Scan for the cell matching the given text and deliver its (x, y) coordinate at center. 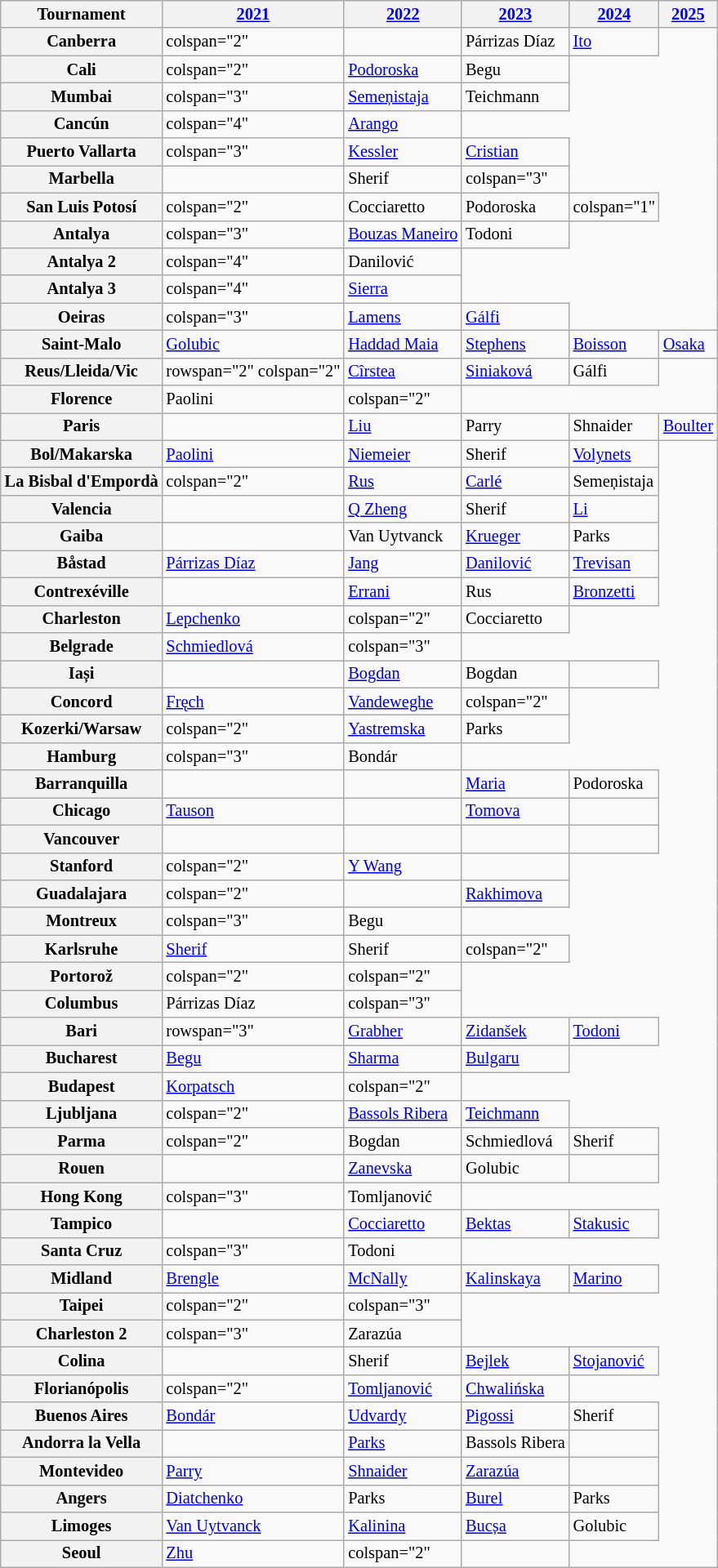
Colina (82, 1361)
Boulter (688, 426)
Vancouver (82, 839)
Boisson (614, 344)
colspan="1" (614, 207)
Zhu (253, 1553)
Parma (82, 1141)
2021 (253, 14)
Mumbai (82, 96)
Osaka (688, 344)
Grabher (403, 1031)
Stephens (515, 344)
Stakusic (614, 1223)
Kozerki/Warsaw (82, 728)
Gaiba (82, 537)
Bronzetti (614, 591)
Sharma (403, 1058)
Concord (82, 702)
Tauson (253, 811)
Burel (515, 1499)
La Bisbal d'Empordà (82, 481)
Bucharest (82, 1058)
Seoul (82, 1553)
Ljubljana (82, 1114)
Siniaková (515, 372)
Midland (82, 1279)
Krueger (515, 537)
Trevisan (614, 563)
Andorra la Vella (82, 1443)
Hong Kong (82, 1196)
Taipei (82, 1306)
Udvardy (403, 1416)
Tournament (82, 14)
rowspan="3" (253, 1031)
Charleston (82, 619)
Oeiras (82, 317)
San Luis Potosí (82, 207)
Rakhimova (515, 893)
rowspan="2" colspan="2" (253, 372)
Cîrstea (403, 372)
Chwalińska (515, 1388)
Antalya 3 (82, 289)
Limoges (82, 1526)
Kalinina (403, 1526)
Q Zheng (403, 509)
Lamens (403, 317)
Stojanović (614, 1361)
Jang (403, 563)
Zanevska (403, 1169)
Lepchenko (253, 619)
Bari (82, 1031)
Maria (515, 784)
Kessler (403, 152)
Iași (82, 674)
Cancún (82, 124)
Karlsruhe (82, 949)
Chicago (82, 811)
Montevideo (82, 1471)
Angers (82, 1499)
Florianópolis (82, 1388)
Antalya (82, 234)
Haddad Maia (403, 344)
Belgrade (82, 646)
Barranquilla (82, 784)
Ito (614, 42)
Pigossi (515, 1416)
Canberra (82, 42)
Korpatsch (253, 1086)
Båstad (82, 563)
Diatchenko (253, 1499)
Bulgaru (515, 1058)
Guadalajara (82, 893)
Budapest (82, 1086)
Tomova (515, 811)
Reus/Lleida/Vic (82, 372)
Y Wang (403, 866)
Portorož (82, 976)
Buenos Aires (82, 1416)
Valencia (82, 509)
Li (614, 509)
Liu (403, 426)
Antalya 2 (82, 261)
Bucșa (515, 1526)
Cali (82, 69)
Carlé (515, 481)
2024 (614, 14)
Stanford (82, 866)
Contrexéville (82, 591)
Marbella (82, 179)
Bejlek (515, 1361)
Errani (403, 591)
Paris (82, 426)
Bol/Makarska (82, 454)
Bouzas Maneiro (403, 234)
Zidanšek (515, 1031)
Niemeier (403, 454)
Sierra (403, 289)
2023 (515, 14)
Kalinskaya (515, 1279)
Vandeweghe (403, 702)
Montreux (82, 921)
Florence (82, 399)
Brengle (253, 1279)
Marino (614, 1279)
Bektas (515, 1223)
Puerto Vallarta (82, 152)
Arango (403, 124)
Columbus (82, 1004)
Yastremska (403, 728)
2025 (688, 14)
Volynets (614, 454)
Charleston 2 (82, 1334)
Fręch (253, 702)
Hamburg (82, 756)
2022 (403, 14)
Cristian (515, 152)
Santa Cruz (82, 1251)
Rouen (82, 1169)
Saint-Malo (82, 344)
Tampico (82, 1223)
McNally (403, 1279)
